Find where the given text appears and provide that cell's center as (X, Y) coordinate. 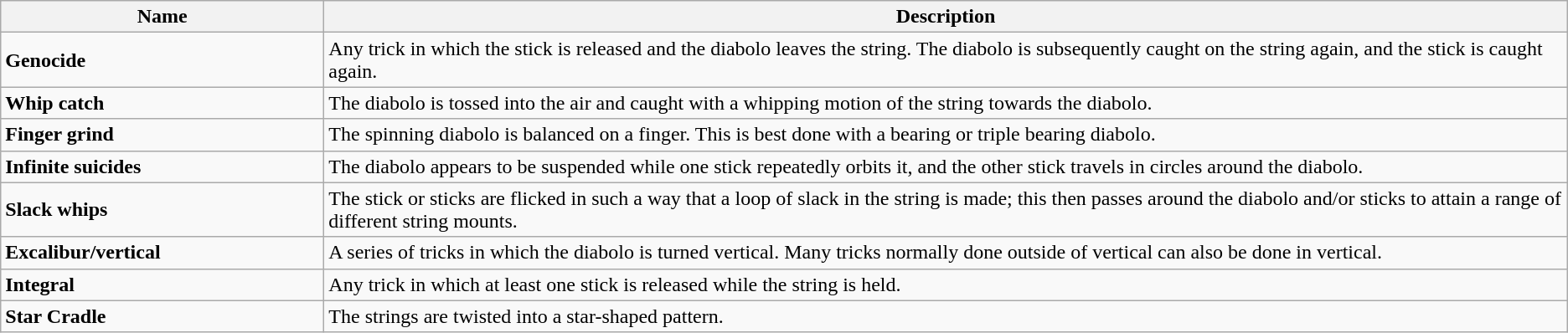
The diabolo appears to be suspended while one stick repeatedly orbits it, and the other stick travels in circles around the diabolo. (946, 166)
Description (946, 17)
Genocide (162, 60)
Whip catch (162, 103)
Integral (162, 284)
Any trick in which at least one stick is released while the string is held. (946, 284)
The diabolo is tossed into the air and caught with a whipping motion of the string towards the diabolo. (946, 103)
Name (162, 17)
Finger grind (162, 135)
The strings are twisted into a star-shaped pattern. (946, 316)
Star Cradle (162, 316)
Excalibur/vertical (162, 253)
A series of tricks in which the diabolo is turned vertical. Many tricks normally done outside of vertical can also be done in vertical. (946, 253)
Infinite suicides (162, 166)
Slack whips (162, 209)
The spinning diabolo is balanced on a finger. This is best done with a bearing or triple bearing diabolo. (946, 135)
